From the cell containing the given text, extract its center point as [X, Y] coordinate. 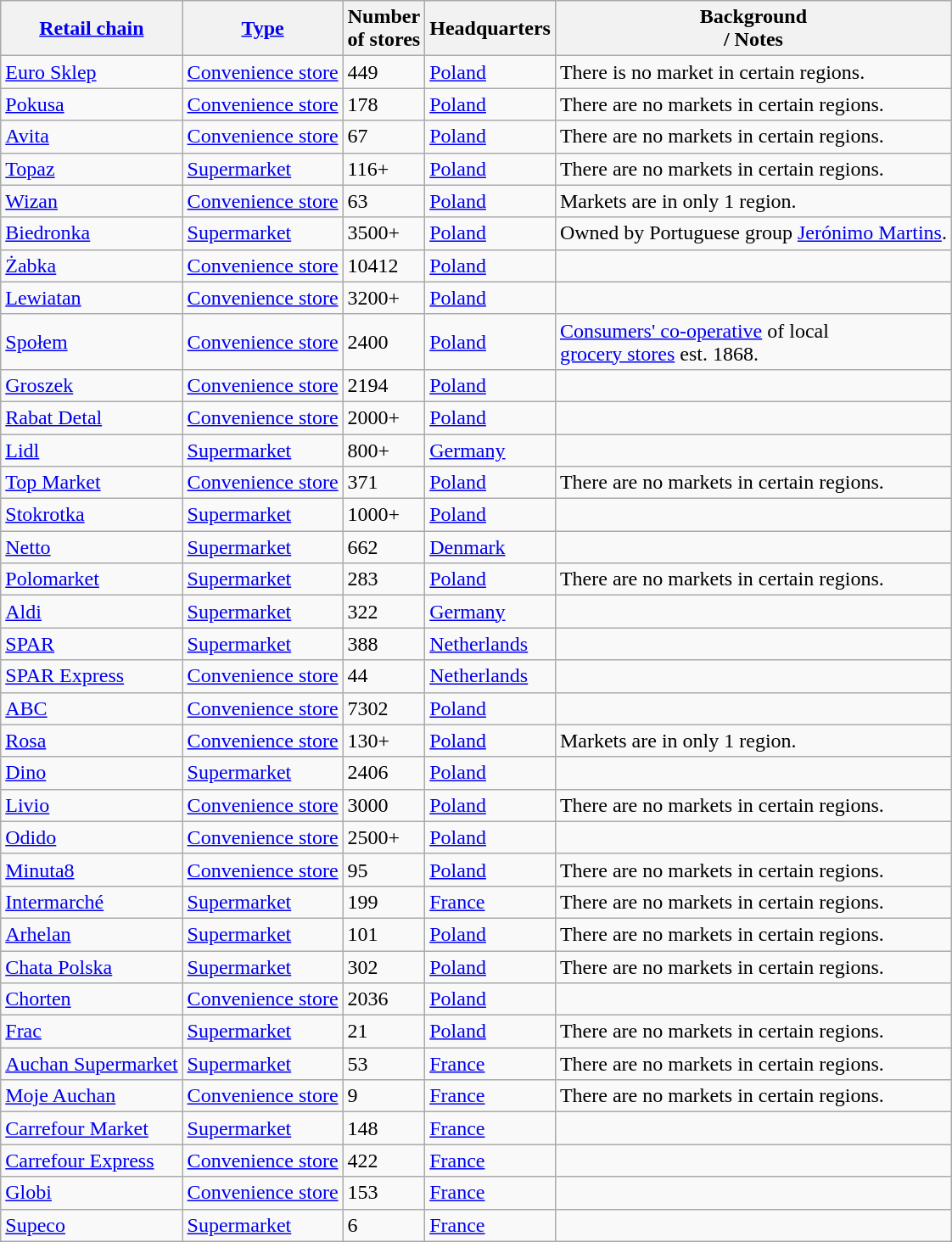
148 [384, 1128]
Topaz [92, 169]
199 [384, 902]
283 [384, 579]
7302 [384, 708]
6 [384, 1225]
Wizan [92, 201]
Avita [92, 137]
Auchan Supermarket [92, 1064]
3000 [384, 805]
388 [384, 644]
Owned by Portuguese group Jerónimo Martins. [753, 233]
Rabat Detal [92, 417]
ABC [92, 708]
95 [384, 870]
Aldi [92, 612]
Background/ Notes [753, 29]
Chorten [92, 999]
Frac [92, 1032]
There is no market in certain regions. [753, 72]
178 [384, 104]
Supeco [92, 1225]
9 [384, 1096]
1000+ [384, 515]
2400 [384, 341]
Carrefour Market [92, 1128]
Livio [92, 805]
Polomarket [92, 579]
Intermarché [92, 902]
2036 [384, 999]
63 [384, 201]
422 [384, 1161]
101 [384, 934]
800+ [384, 450]
Lidl [92, 450]
Pokusa [92, 104]
Moje Auchan [92, 1096]
Type [263, 29]
Headquarters [490, 29]
Groszek [92, 385]
Dino [92, 773]
Minuta8 [92, 870]
Żabka [92, 266]
Biedronka [92, 233]
SPAR [92, 644]
449 [384, 72]
Lewiatan [92, 298]
Globi [92, 1193]
130+ [384, 741]
Euro Sklep [92, 72]
153 [384, 1193]
53 [384, 1064]
2406 [384, 773]
662 [384, 547]
Netto [92, 547]
116+ [384, 169]
Retail chain [92, 29]
322 [384, 612]
44 [384, 676]
SPAR Express [92, 676]
3500+ [384, 233]
Odido [92, 837]
Carrefour Express [92, 1161]
2500+ [384, 837]
Numberof stores [384, 29]
Consumers' co-operative of local grocery stores est. 1868. [753, 341]
Top Market [92, 483]
302 [384, 966]
Stokrotka [92, 515]
Arhelan [92, 934]
67 [384, 137]
2000+ [384, 417]
Chata Polska [92, 966]
Społem [92, 341]
Rosa [92, 741]
21 [384, 1032]
10412 [384, 266]
3200+ [384, 298]
371 [384, 483]
Denmark [490, 547]
2194 [384, 385]
